Determine the [X, Y] coordinate at the center of the cell enclosing the given text.  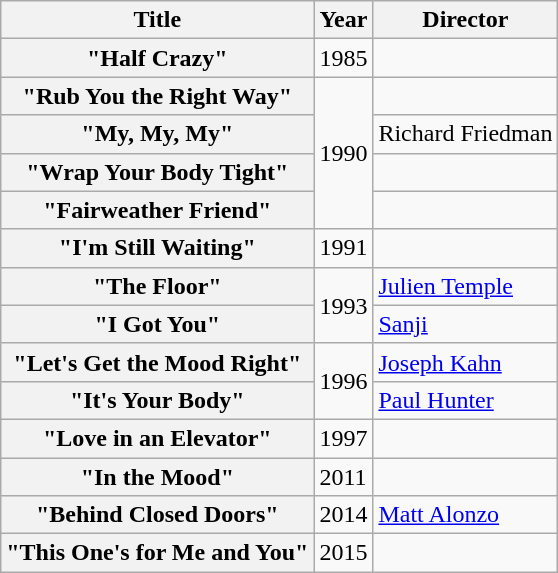
"Behind Closed Doors" [158, 515]
Paul Hunter [466, 400]
1996 [344, 381]
"Rub You the Right Way" [158, 96]
"Love in an Elevator" [158, 438]
1991 [344, 248]
"Fairweather Friend" [158, 210]
Richard Friedman [466, 134]
2014 [344, 515]
Joseph Kahn [466, 362]
2015 [344, 553]
"Half Crazy" [158, 58]
"It's Your Body" [158, 400]
"Let's Get the Mood Right" [158, 362]
"The Floor" [158, 286]
"My, My, My" [158, 134]
Title [158, 20]
"I Got You" [158, 324]
Sanji [466, 324]
Director [466, 20]
1985 [344, 58]
"I'm Still Waiting" [158, 248]
"Wrap Your Body Tight" [158, 172]
Year [344, 20]
1997 [344, 438]
Matt Alonzo [466, 515]
Julien Temple [466, 286]
2011 [344, 477]
1990 [344, 153]
"In the Mood" [158, 477]
"This One's for Me and You" [158, 553]
1993 [344, 305]
